Output the (X, Y) coordinate of the center of the cell containing the given text.  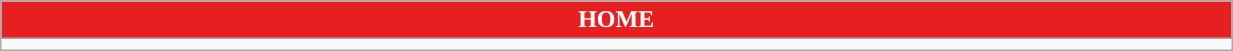
HOME (616, 20)
